Locate the cell with the specified text and output its [x, y] center coordinate. 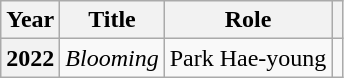
Park Hae-young [248, 58]
Blooming [112, 58]
Year [30, 20]
2022 [30, 58]
Title [112, 20]
Role [248, 20]
